Capture the cell that displays the provided text and extract its [X, Y] central coordinate. 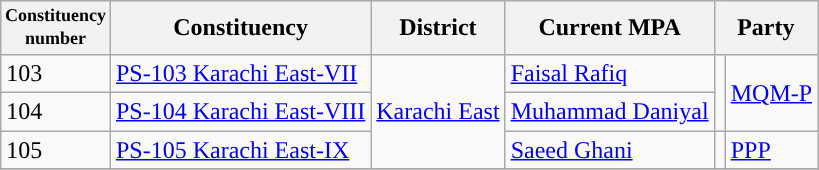
District [438, 28]
Karachi East [438, 111]
MQM-P [771, 92]
Saeed Ghani [610, 150]
104 [56, 111]
Party [766, 28]
103 [56, 73]
Constituency number [56, 28]
Constituency [240, 28]
PS-105 Karachi East-IX [240, 150]
Current MPA [610, 28]
PS-103 Karachi East-VII [240, 73]
PS-104 Karachi East-VIII [240, 111]
Faisal Rafiq [610, 73]
105 [56, 150]
PPP [771, 150]
Muhammad Daniyal [610, 111]
